Capture the cell that displays the provided text and extract its [x, y] central coordinate. 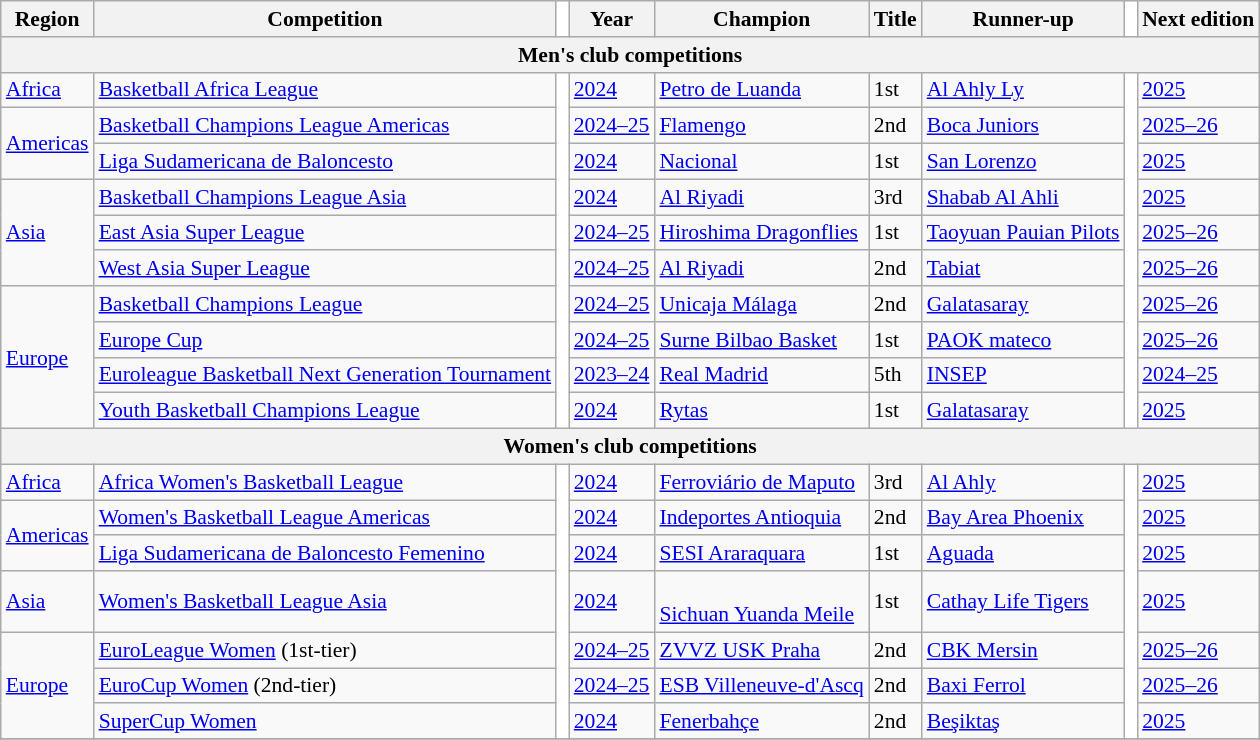
Liga Sudamericana de Baloncesto [326, 162]
Petro de Luanda [761, 90]
Africa Women's Basketball League [326, 482]
Women's Basketball League Americas [326, 518]
Fenerbahçe [761, 722]
Shabab Al Ahli [1024, 197]
Basketball Champions League [326, 304]
Al Ahly [1024, 482]
Competition [326, 19]
CBK Mersin [1024, 650]
EuroLeague Women (1st-tier) [326, 650]
Sichuan Yuanda Meile [761, 602]
Basketball Africa League [326, 90]
Boca Juniors [1024, 126]
Aguada [1024, 554]
Basketball Champions League Americas [326, 126]
Year [612, 19]
Cathay Life Tigers [1024, 602]
PAOK mateco [1024, 340]
San Lorenzo [1024, 162]
Baxi Ferrol [1024, 686]
Unicaja Málaga [761, 304]
Next edition [1198, 19]
ESB Villeneuve-d'Ascq [761, 686]
Euroleague Basketball Next Generation Tournament [326, 375]
Europe Cup [326, 340]
Surne Bilbao Basket [761, 340]
Indeportes Antioquia [761, 518]
5th [896, 375]
Champion [761, 19]
Real Madrid [761, 375]
Tabiat [1024, 269]
Basketball Champions League Asia [326, 197]
Beşiktaş [1024, 722]
Region [48, 19]
Women's club competitions [630, 447]
Hiroshima Dragonflies [761, 233]
Flamengo [761, 126]
Bay Area Phoenix [1024, 518]
SuperCup Women [326, 722]
EuroCup Women (2nd-tier) [326, 686]
Al Ahly Ly [1024, 90]
Nacional [761, 162]
Title [896, 19]
West Asia Super League [326, 269]
Rytas [761, 411]
ZVVZ USK Praha [761, 650]
Women's Basketball League Asia [326, 602]
Youth Basketball Champions League [326, 411]
Men's club competitions [630, 55]
Taoyuan Pauian Pilots [1024, 233]
INSEP [1024, 375]
Liga Sudamericana de Baloncesto Femenino [326, 554]
SESI Araraquara [761, 554]
Runner-up [1024, 19]
Ferroviário de Maputo [761, 482]
2023–24 [612, 375]
East Asia Super League [326, 233]
